From the cell containing the given text, extract its center point as [x, y] coordinate. 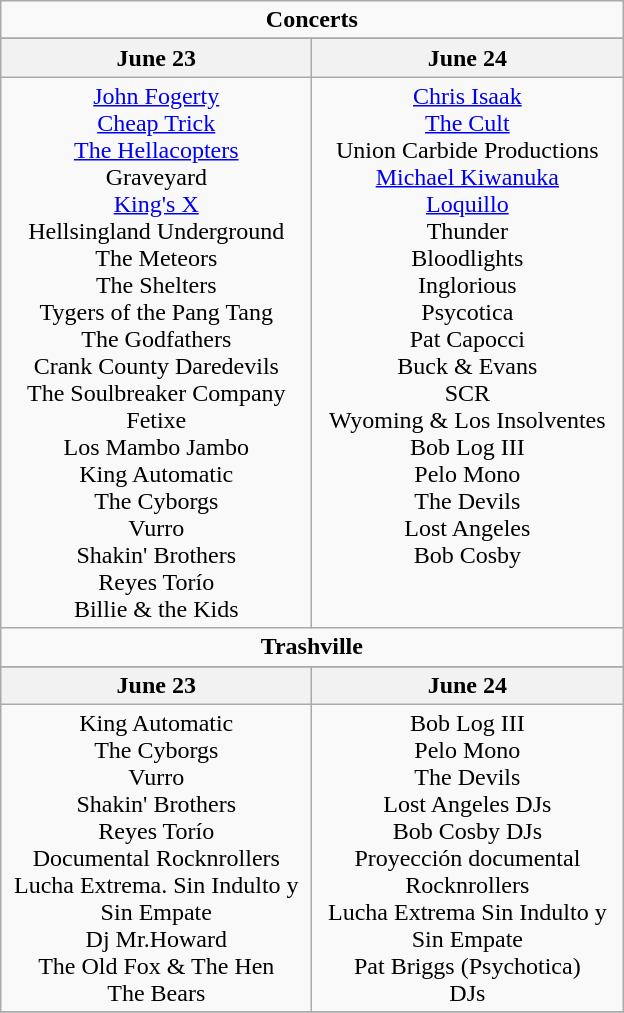
Concerts [312, 20]
Trashville [312, 647]
